Scan for the cell matching the given text and deliver its [X, Y] coordinate at center. 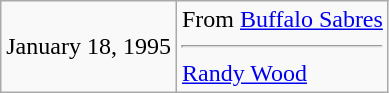
From Buffalo SabresRandy Wood [282, 47]
January 18, 1995 [89, 47]
